Scan for the cell matching the given text and deliver its (X, Y) coordinate at center. 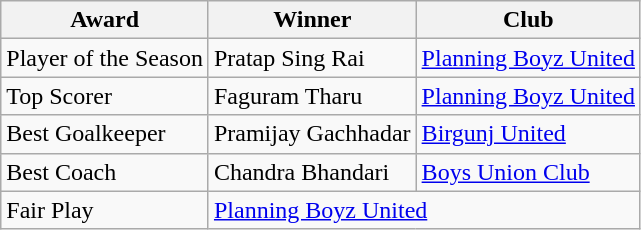
Chandra Bhandari (312, 172)
Winner (312, 20)
Award (105, 20)
Top Scorer (105, 96)
Player of the Season (105, 58)
Fair Play (105, 210)
Birgunj United (528, 134)
Best Goalkeeper (105, 134)
Pramijay Gachhadar (312, 134)
Club (528, 20)
Pratap Sing Rai (312, 58)
Faguram Tharu (312, 96)
Best Coach (105, 172)
Boys Union Club (528, 172)
